Identify which cell holds the provided text, then report its (x, y) central coordinate. 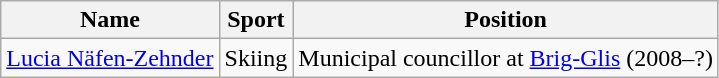
Name (110, 20)
Sport (256, 20)
Municipal councillor at Brig-Glis (2008–?) (506, 58)
Lucia Näfen-Zehnder (110, 58)
Skiing (256, 58)
Position (506, 20)
